Output the [X, Y] coordinate of the center of the cell containing the given text.  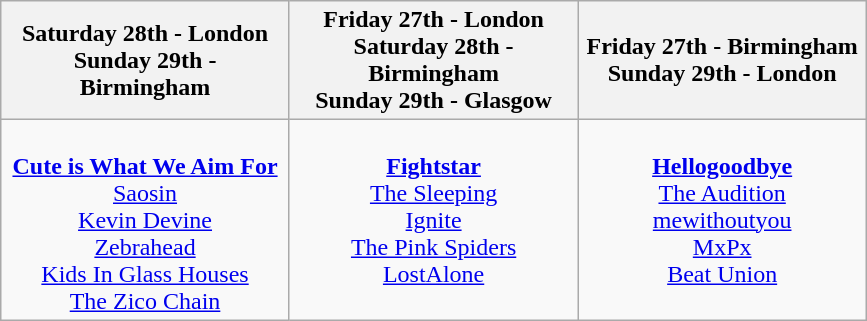
Saturday 28th - LondonSunday 29th - Birmingham [146, 60]
Friday 27th - BirminghamSunday 29th - London [722, 60]
Hellogoodbye The Audition mewithoutyou MxPx Beat Union [722, 220]
Cute is What We Aim For Saosin Kevin Devine Zebrahead Kids In Glass Houses The Zico Chain [146, 220]
Friday 27th - LondonSaturday 28th - BirminghamSunday 29th - Glasgow [434, 60]
Fightstar The Sleeping Ignite The Pink Spiders LostAlone [434, 220]
